For the text-containing cell, return its midpoint in [X, Y] coordinate format. 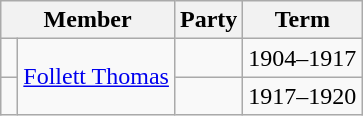
Term [302, 20]
Follett Thomas [96, 77]
Party [208, 20]
1917–1920 [302, 96]
1904–1917 [302, 58]
Member [88, 20]
